Detect which cell encompasses the target text, then output its (x, y) center coordinate. 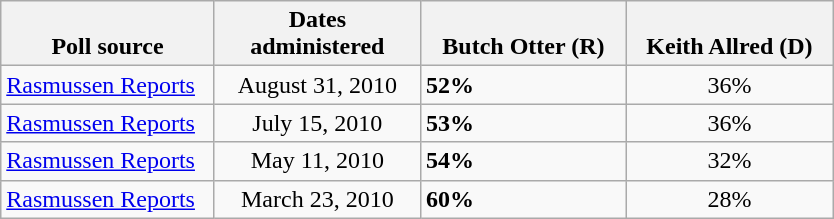
54% (523, 161)
Butch Otter (R) (523, 34)
May 11, 2010 (317, 161)
August 31, 2010 (317, 85)
52% (523, 85)
Poll source (108, 34)
53% (523, 123)
Keith Allred (D) (729, 34)
Dates administered (317, 34)
March 23, 2010 (317, 199)
60% (523, 199)
July 15, 2010 (317, 123)
28% (729, 199)
32% (729, 161)
